Return the [X, Y] coordinate for the center point of the cell that contains the specified text.  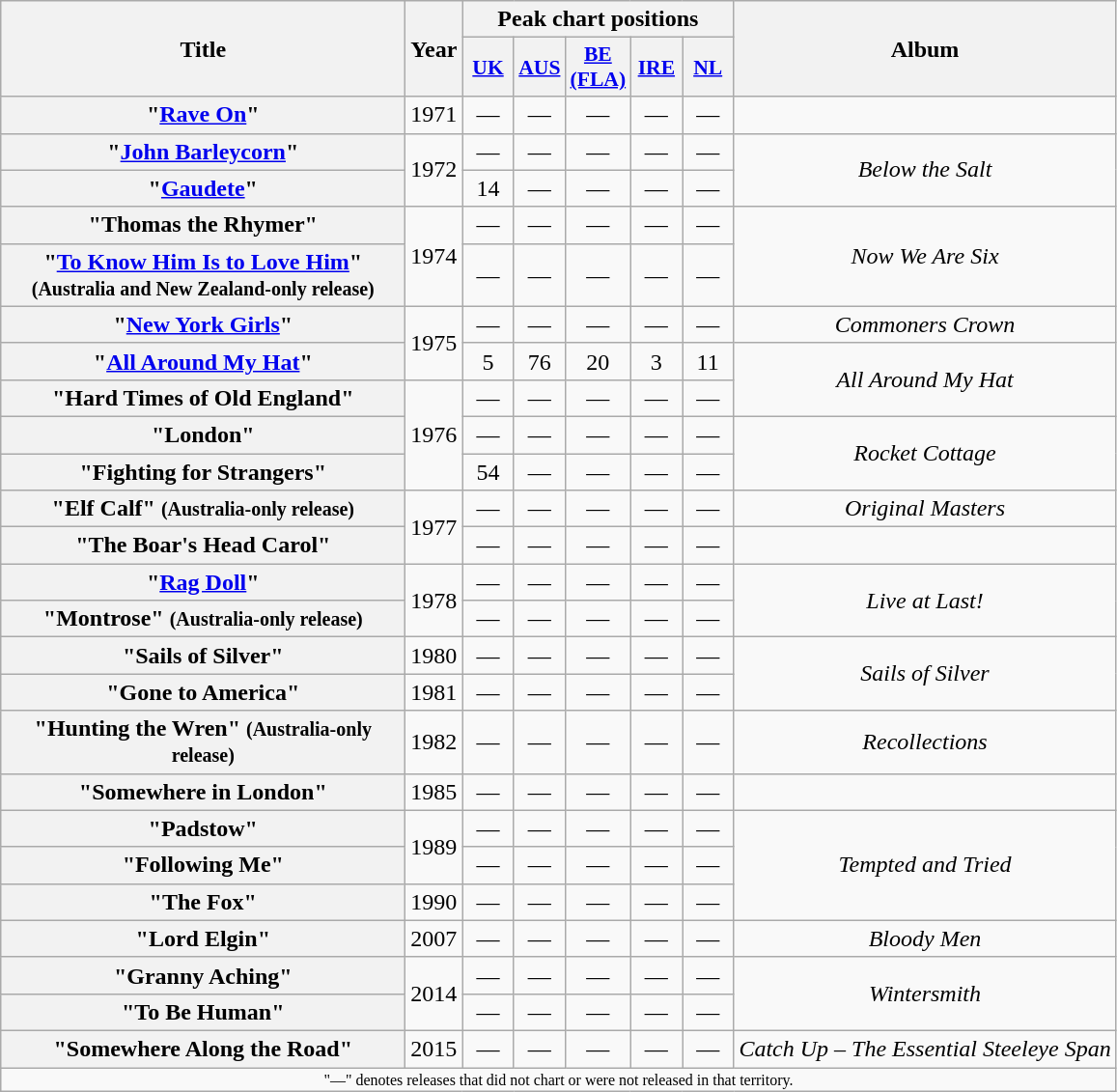
1982 [434, 742]
"Rave On" [203, 115]
"Granny Aching" [203, 975]
1975 [434, 343]
1978 [434, 601]
Live at Last! [925, 601]
54 [489, 472]
Rocket Cottage [925, 453]
BE (FLA) [599, 68]
"The Fox" [203, 902]
Recollections [925, 742]
"Thomas the Rhymer" [203, 225]
"Fighting for Strangers" [203, 472]
"Montrose" (Australia-only release) [203, 619]
"Padstow" [203, 828]
1989 [434, 847]
"London" [203, 434]
"Lord Elgin" [203, 938]
1974 [434, 257]
"—" denotes releases that did not chart or were not released in that territory. [558, 1079]
"Rag Doll" [203, 582]
"All Around My Hat" [203, 361]
Now We Are Six [925, 257]
3 [656, 361]
NL [709, 68]
All Around My Hat [925, 379]
20 [599, 361]
"To Be Human" [203, 1012]
Below the Salt [925, 170]
"John Barleycorn" [203, 152]
Original Masters [925, 509]
IRE [656, 68]
1976 [434, 434]
"Hard Times of Old England" [203, 398]
2007 [434, 938]
"Gone to America" [203, 692]
Tempted and Tried [925, 865]
"Sails of Silver" [203, 656]
"The Boar's Head Carol" [203, 546]
1985 [434, 792]
1972 [434, 170]
Album [925, 48]
2015 [434, 1049]
"Somewhere in London" [203, 792]
1977 [434, 527]
"Somewhere Along the Road" [203, 1049]
Peak chart positions [599, 19]
Commoners Crown [925, 324]
5 [489, 361]
Year [434, 48]
"Following Me" [203, 865]
UK [489, 68]
"Hunting the Wren" (Australia-only release) [203, 742]
1981 [434, 692]
14 [489, 188]
"New York Girls" [203, 324]
"Gaudete" [203, 188]
Catch Up – The Essential Steeleye Span [925, 1049]
Title [203, 48]
"Elf Calf" (Australia-only release) [203, 509]
"To Know Him Is to Love Him" (Australia and New Zealand-only release) [203, 274]
Wintersmith [925, 994]
2014 [434, 994]
1980 [434, 656]
1990 [434, 902]
Bloody Men [925, 938]
1971 [434, 115]
AUS [539, 68]
11 [709, 361]
Sails of Silver [925, 674]
76 [539, 361]
